Return [x, y] of the center of cell containing provided text 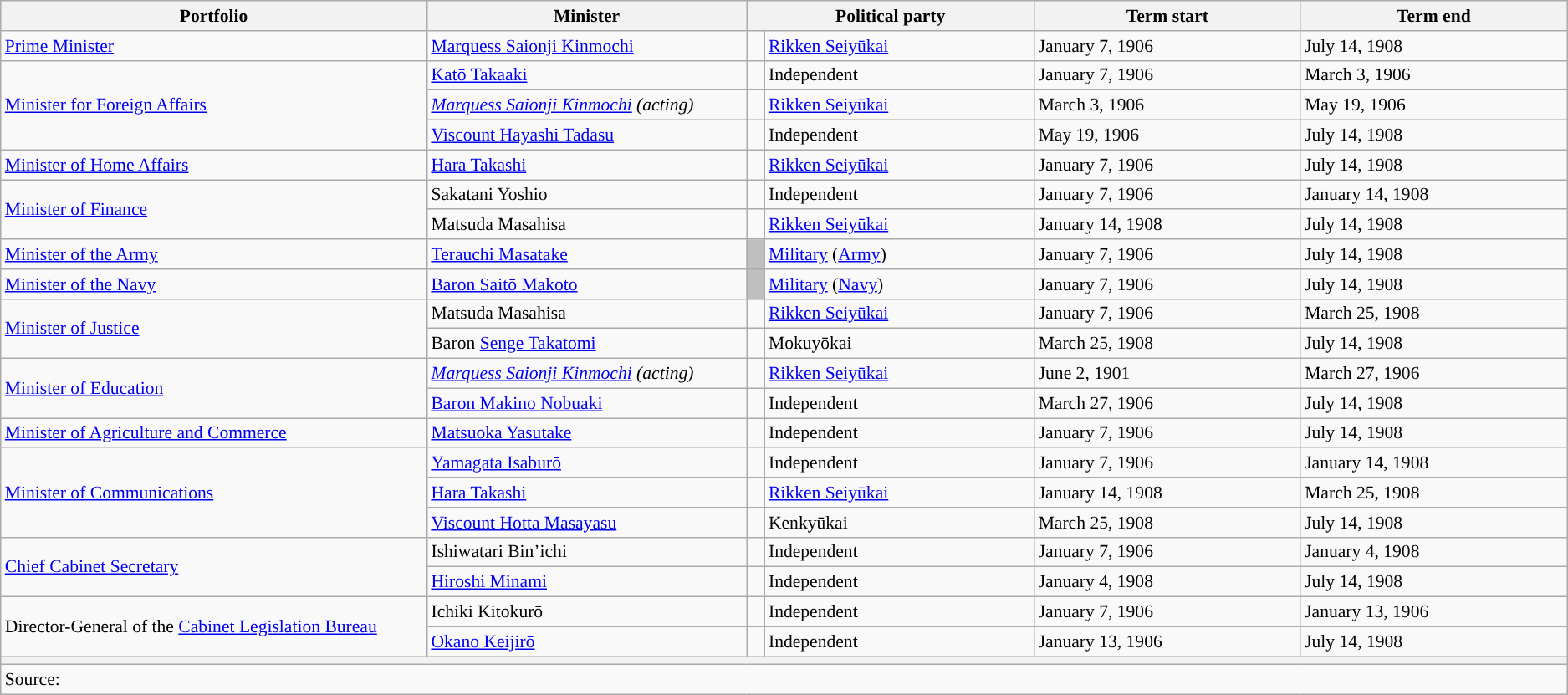
Minister of the Navy [214, 284]
Chief Cabinet Secretary [214, 567]
Sakatani Yoshio [586, 195]
June 2, 1901 [1167, 374]
Mokuyōkai [900, 344]
Minister for Foreign Affairs [214, 105]
Military (Navy) [900, 284]
Kenkyūkai [900, 523]
Minister of Education [214, 388]
Political party [891, 16]
Baron Senge Takatomi [586, 344]
Term end [1433, 16]
Minister of Finance [214, 209]
Minister [586, 16]
Yamagata Isaburō [586, 463]
Terauchi Masatake [586, 254]
Term start [1167, 16]
Ishiwatari Bin’ichi [586, 552]
Prime Minister [214, 46]
Marquess Saionji Kinmochi [586, 46]
Matsuoka Yasutake [586, 433]
Okano Keijirō [586, 641]
Source: [784, 680]
Viscount Hayashi Tadasu [586, 135]
Minister of Agriculture and Commerce [214, 433]
Viscount Hotta Masayasu [586, 523]
Minister of Communications [214, 493]
Baron Saitō Makoto [586, 284]
Portfolio [214, 16]
Hiroshi Minami [586, 582]
Minister of the Army [214, 254]
Minister of Home Affairs [214, 165]
Military (Army) [900, 254]
Minister of Justice [214, 328]
Baron Makino Nobuaki [586, 403]
Director-General of the Cabinet Legislation Bureau [214, 627]
Katō Takaaki [586, 75]
Ichiki Kitokurō [586, 612]
